Identify which cell holds the provided text, then report its (X, Y) central coordinate. 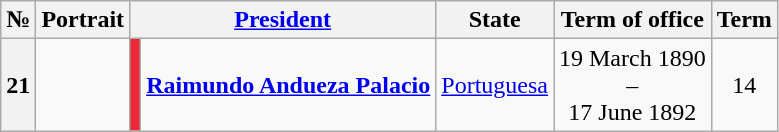
Term (744, 20)
№ (18, 20)
President (283, 20)
21 (18, 85)
Raimundo Andueza Palacio (288, 85)
14 (744, 85)
Portuguesa (495, 85)
19 March 1890–17 June 1892 (633, 85)
Term of office (633, 20)
State (495, 20)
Portrait (83, 20)
